Provide the [x, y] coordinate of the cell's center where the given text is located.  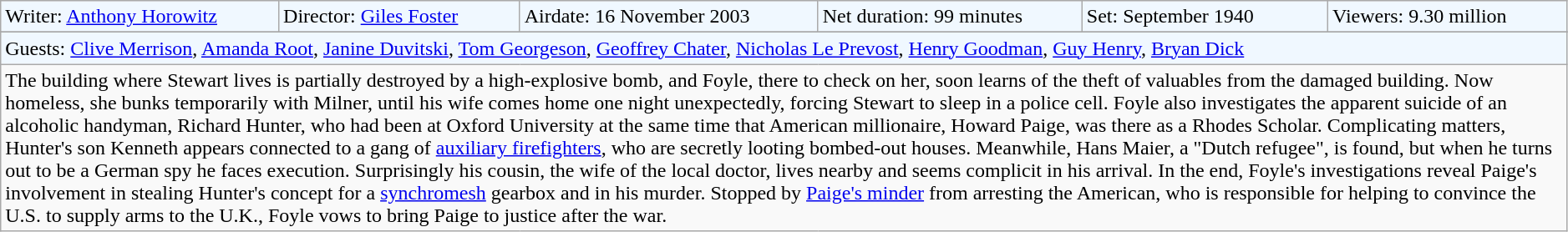
Writer: Anthony Horowitz [140, 17]
Set: September 1940 [1205, 17]
Airdate: 16 November 2003 [668, 17]
Guests: Clive Merrison, Amanda Root, Janine Duvitski, Tom Georgeson, Geoffrey Chater, Nicholas Le Prevost, Henry Goodman, Guy Henry, Bryan Dick [784, 48]
Viewers: 9.30 million [1449, 17]
Director: Giles Foster [399, 17]
Net duration: 99 minutes [950, 17]
